Determine the [X, Y] coordinate at the center of the cell enclosing the given text.  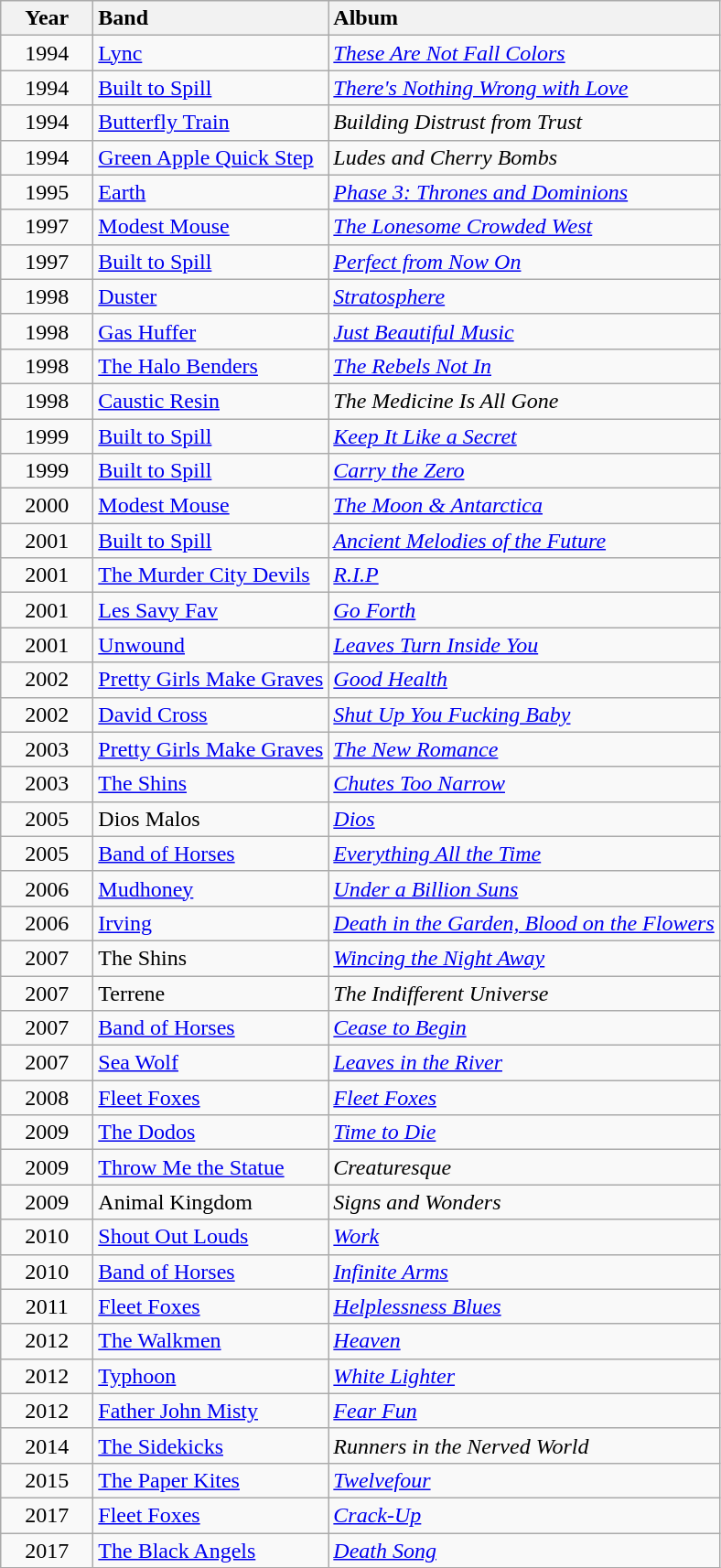
Chutes Too Narrow [523, 784]
Unwound [210, 645]
Under a Billion Suns [523, 888]
Green Apple Quick Step [210, 157]
Signs and Wonders [523, 1202]
Wincing the Night Away [523, 958]
Ludes and Cherry Bombs [523, 157]
The Paper Kites [210, 1480]
The Rebels Not In [523, 366]
Time to Die [523, 1133]
Carry the Zero [523, 471]
Earth [210, 192]
Everything All the Time [523, 854]
Shout Out Louds [210, 1237]
Phase 3: Thrones and Dominions [523, 192]
Ancient Melodies of the Future [523, 541]
Go Forth [523, 610]
Terrene [210, 993]
Les Savy Fav [210, 610]
Gas Huffer [210, 331]
Irving [210, 923]
Shut Up You Fucking Baby [523, 714]
Crack-Up [523, 1515]
There's Nothing Wrong with Love [523, 88]
Mudhoney [210, 888]
Just Beautiful Music [523, 331]
Fear Fun [523, 1411]
The Murder City Devils [210, 575]
Twelvefour [523, 1480]
The Halo Benders [210, 366]
The Black Angels [210, 1551]
The Indifferent Universe [523, 993]
Death in the Garden, Blood on the Flowers [523, 923]
Death Song [523, 1551]
Work [523, 1237]
Caustic Resin [210, 401]
2000 [48, 506]
The Moon & Antarctica [523, 506]
2011 [48, 1306]
Father John Misty [210, 1411]
Stratosphere [523, 296]
The Dodos [210, 1133]
These Are Not Fall Colors [523, 53]
Good Health [523, 680]
Runners in the Nerved World [523, 1445]
Year [48, 18]
Perfect from Now On [523, 262]
Helplessness Blues [523, 1306]
Throw Me the Statue [210, 1167]
2015 [48, 1480]
Creaturesque [523, 1167]
White Lighter [523, 1376]
David Cross [210, 714]
The Lonesome Crowded West [523, 227]
The Sidekicks [210, 1445]
The Walkmen [210, 1341]
Cease to Begin [523, 1028]
Building Distrust from Trust [523, 123]
Keep It Like a Secret [523, 436]
Typhoon [210, 1376]
2014 [48, 1445]
Sea Wolf [210, 1063]
Butterfly Train [210, 123]
R.I.P [523, 575]
Duster [210, 296]
Infinite Arms [523, 1272]
Dios [523, 819]
Animal Kingdom [210, 1202]
Band [210, 18]
Dios Malos [210, 819]
Heaven [523, 1341]
Lync [210, 53]
Leaves in the River [523, 1063]
Album [523, 18]
The Medicine Is All Gone [523, 401]
The New Romance [523, 749]
1995 [48, 192]
Leaves Turn Inside You [523, 645]
2008 [48, 1098]
